Extract the [x, y] coordinate from the center of the cell holding the provided text.  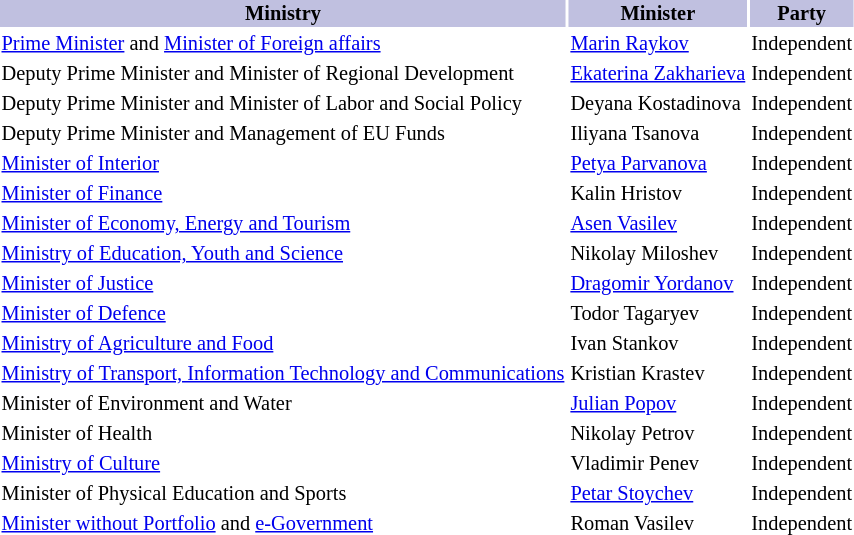
Nikolay Miloshev [658, 254]
Ministry of Transport, Information Technology and Communications [283, 374]
Dragomir Yordanov [658, 284]
Deputy Prime Minister and Minister of Labor and Social Policy [283, 104]
Kristian Krastev [658, 374]
Kalin Hristov [658, 194]
Deputy Prime Minister and Minister of Regional Development [283, 74]
Deputy Prime Minister and Management of EU Funds [283, 134]
Marin Raykov [658, 44]
Minister of Economy, Energy and Tourism [283, 224]
Petar Stoychev [658, 494]
Minister of Defence [283, 314]
Party [802, 14]
Julian Popov [658, 404]
Iliyana Tsanova [658, 134]
Ivan Stankov [658, 344]
Vladimir Penev [658, 464]
Petya Parvanova [658, 164]
Minister of Health [283, 434]
Deyana Kostadinova [658, 104]
Ministry [283, 14]
Todor Tagaryev [658, 314]
Minister of Justice [283, 284]
Nikolay Petrov [658, 434]
Minister of Interior [283, 164]
Minister of Environment and Water [283, 404]
Minister [658, 14]
Ministry of Agriculture and Food [283, 344]
Minister of Finance [283, 194]
Ministry of Culture [283, 464]
Prime Minister and Minister of Foreign affairs [283, 44]
Ministry of Education, Youth and Science [283, 254]
Asen Vasilev [658, 224]
Minister of Physical Education and Sports [283, 494]
Ekaterina Zakharieva [658, 74]
